Scan for the cell matching the given text and deliver its [x, y] coordinate at center. 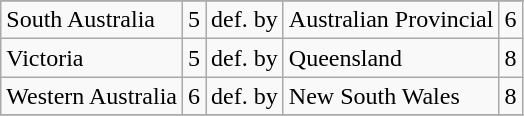
Australian Provincial [391, 20]
Western Australia [92, 96]
New South Wales [391, 96]
Queensland [391, 58]
South Australia [92, 20]
Victoria [92, 58]
